Determine the [x, y] coordinate at the center of the cell enclosing the given text.  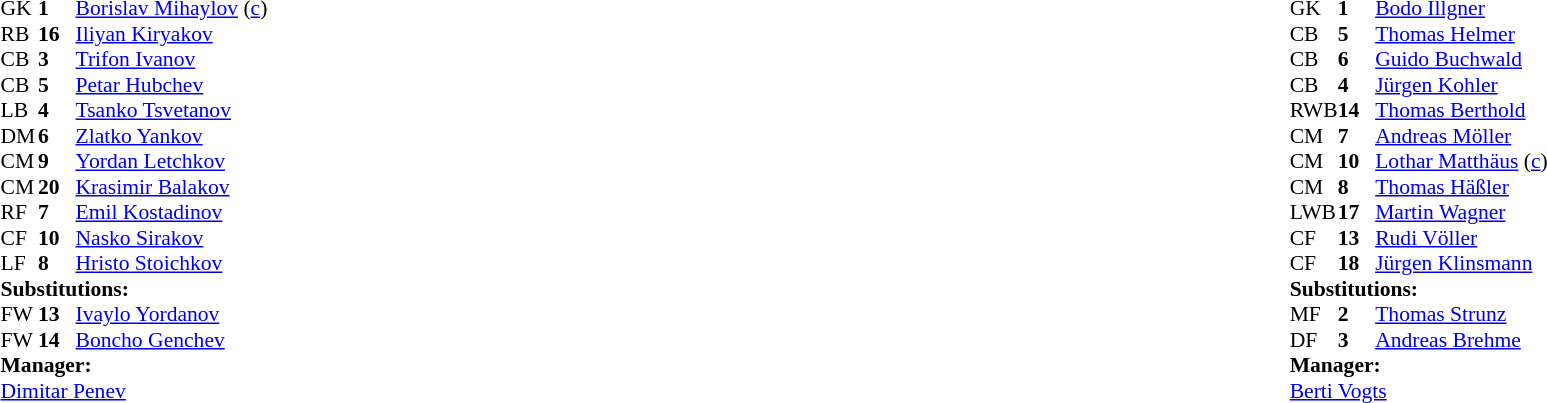
LWB [1314, 213]
Hristo Stoichkov [172, 263]
DF [1314, 340]
Tsanko Tsvetanov [172, 111]
16 [57, 34]
MF [1314, 315]
2 [1357, 315]
Trifon Ivanov [172, 59]
20 [57, 187]
Iliyan Kiryakov [172, 34]
17 [1357, 213]
RB [19, 34]
Yordan Letchkov [172, 161]
Emil Kostadinov [172, 213]
18 [1357, 263]
Petar Hubchev [172, 85]
Substitutions: [134, 289]
Manager: [134, 365]
9 [57, 161]
RF [19, 213]
Zlatko Yankov [172, 136]
RWB [1314, 111]
Krasimir Balakov [172, 187]
Ivaylo Yordanov [172, 315]
LB [19, 111]
DM [19, 136]
Boncho Genchev [172, 340]
Nasko Sirakov [172, 238]
LF [19, 263]
